Capture the cell that displays the provided text and extract its [x, y] central coordinate. 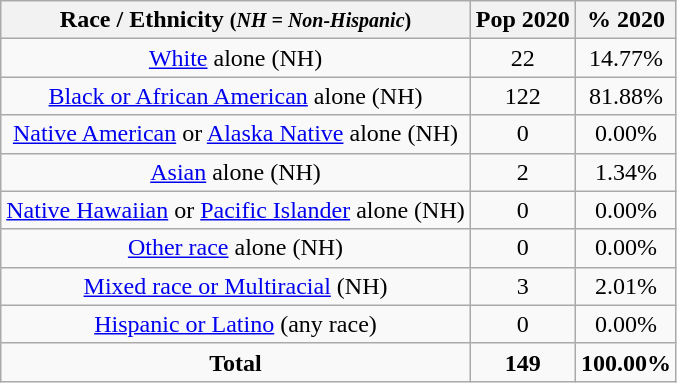
Pop 2020 [522, 20]
81.88% [626, 96]
Native American or Alaska Native alone (NH) [236, 134]
White alone (NH) [236, 58]
Asian alone (NH) [236, 172]
1.34% [626, 172]
Total [236, 362]
14.77% [626, 58]
2 [522, 172]
3 [522, 286]
Native Hawaiian or Pacific Islander alone (NH) [236, 210]
122 [522, 96]
149 [522, 362]
22 [522, 58]
100.00% [626, 362]
Mixed race or Multiracial (NH) [236, 286]
% 2020 [626, 20]
2.01% [626, 286]
Other race alone (NH) [236, 248]
Black or African American alone (NH) [236, 96]
Race / Ethnicity (NH = Non-Hispanic) [236, 20]
Hispanic or Latino (any race) [236, 324]
